Pinpoint the cell where the given text exists, returning its [X, Y] midpoint coordinate. 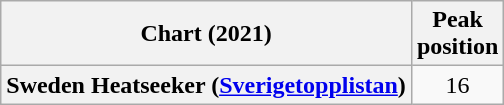
Sweden Heatseeker (Sverigetopplistan) [206, 85]
Chart (2021) [206, 34]
16 [457, 85]
Peakposition [457, 34]
